Output the (x, y) coordinate of the center of the cell containing the given text.  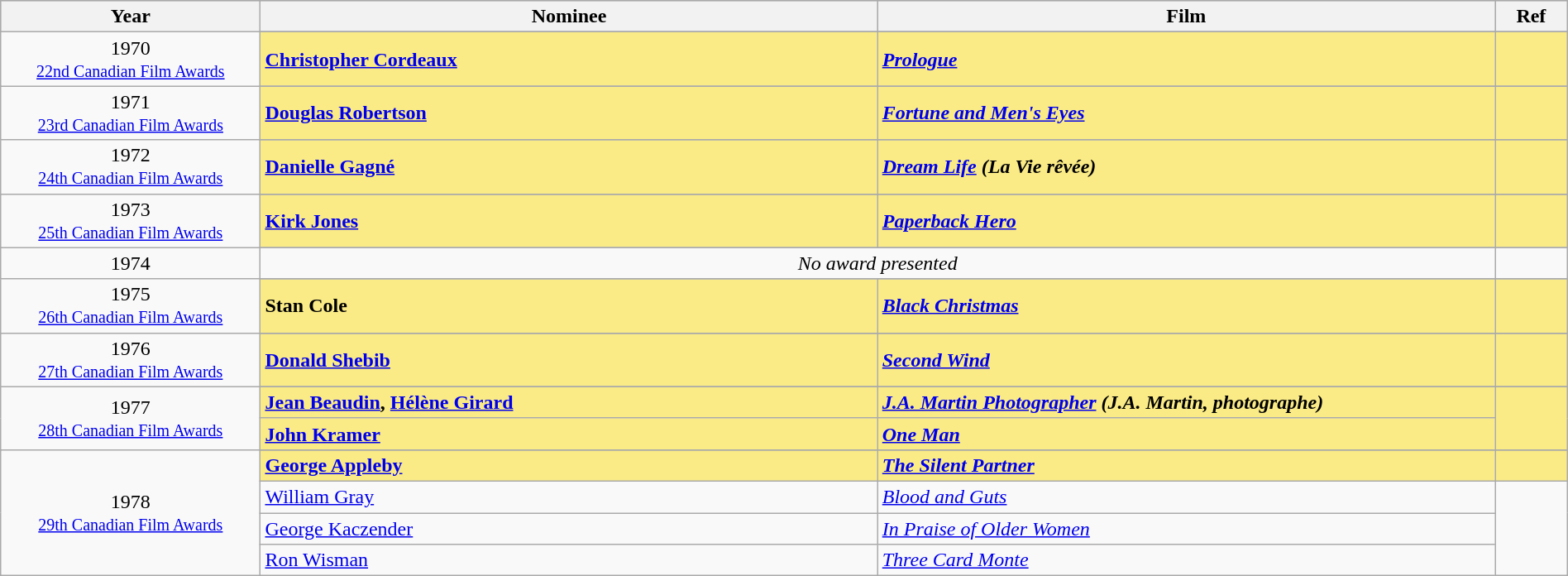
Ron Wisman (569, 560)
Fortune and Men's Eyes (1186, 113)
Year (131, 17)
One Man (1186, 434)
1972 24th Canadian Film Awards (131, 167)
In Praise of Older Women (1186, 529)
J.A. Martin Photographer (J.A. Martin, photographe) (1186, 402)
Prologue (1186, 60)
Film (1186, 17)
Kirk Jones (569, 220)
John Kramer (569, 434)
Donald Shebib (569, 359)
Dream Life (La Vie rêvée) (1186, 167)
Ref (1532, 17)
1970 22nd Canadian Film Awards (131, 60)
Jean Beaudin, Hélène Girard (569, 402)
1974 (131, 263)
Paperback Hero (1186, 220)
1978 29th Canadian Film Awards (131, 512)
1976 27th Canadian Film Awards (131, 359)
Three Card Monte (1186, 560)
George Kaczender (569, 529)
William Gray (569, 497)
No award presented (878, 263)
Douglas Robertson (569, 113)
George Appleby (569, 465)
Nominee (569, 17)
1975 26th Canadian Film Awards (131, 306)
Stan Cole (569, 306)
Blood and Guts (1186, 497)
Second Wind (1186, 359)
Black Christmas (1186, 306)
1971 23rd Canadian Film Awards (131, 113)
1973 25th Canadian Film Awards (131, 220)
The Silent Partner (1186, 465)
Danielle Gagné (569, 167)
1977 28th Canadian Film Awards (131, 418)
Christopher Cordeaux (569, 60)
